Pinpoint the cell where the given text exists, returning its [x, y] midpoint coordinate. 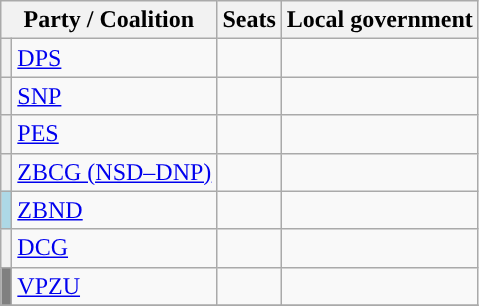
DCG [114, 248]
VPZU [114, 286]
Local government [380, 20]
ZBCG (NSD–DNP) [114, 172]
Party / Coalition [109, 20]
Seats [249, 20]
PES [114, 134]
SNP [114, 96]
DPS [114, 58]
ZBND [114, 210]
